Return [X, Y] of the center of cell containing provided text 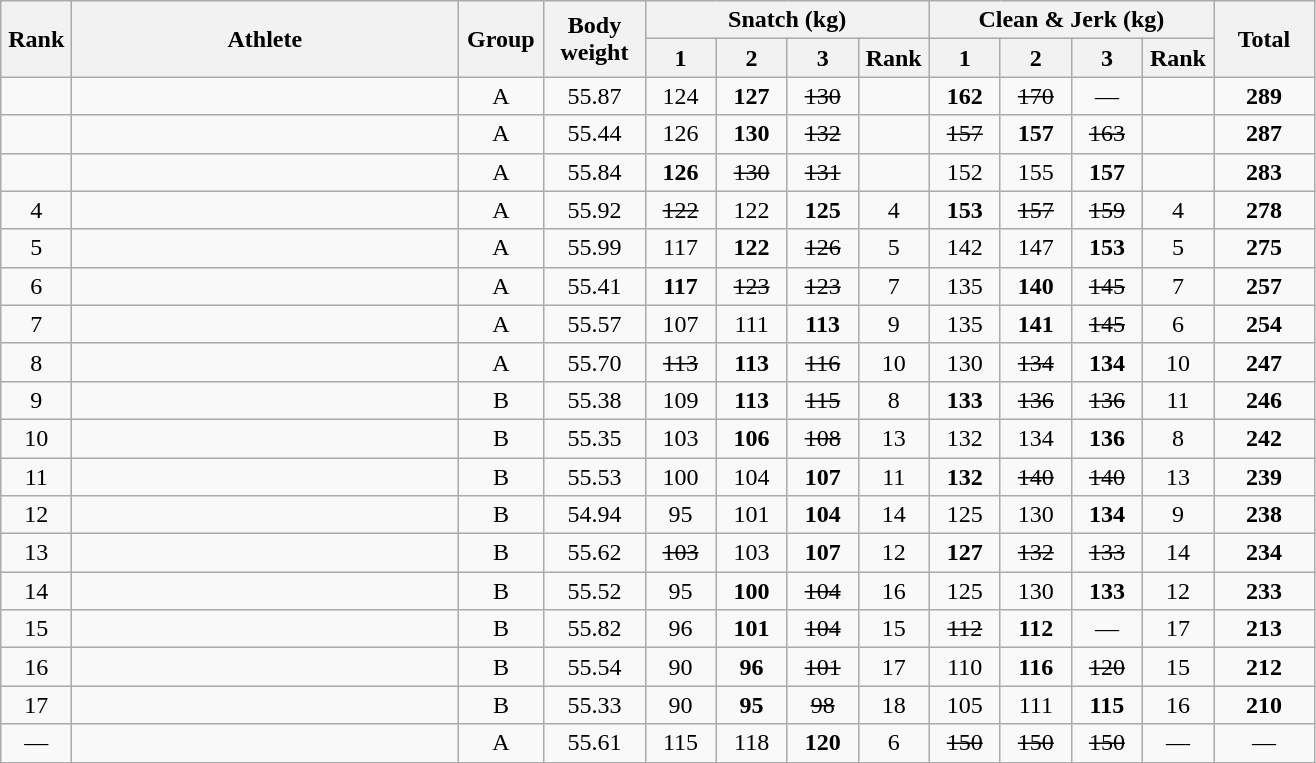
18 [894, 705]
170 [1036, 96]
234 [1264, 553]
118 [752, 743]
254 [1264, 324]
54.94 [594, 515]
55.62 [594, 553]
289 [1264, 96]
55.57 [594, 324]
210 [1264, 705]
Group [501, 39]
55.54 [594, 667]
212 [1264, 667]
Body weight [594, 39]
55.87 [594, 96]
278 [1264, 210]
246 [1264, 400]
55.44 [594, 134]
110 [964, 667]
163 [1106, 134]
55.35 [594, 438]
106 [752, 438]
257 [1264, 286]
55.41 [594, 286]
55.38 [594, 400]
109 [680, 400]
131 [822, 172]
Total [1264, 39]
247 [1264, 362]
152 [964, 172]
239 [1264, 477]
242 [1264, 438]
147 [1036, 248]
55.61 [594, 743]
159 [1106, 210]
287 [1264, 134]
55.33 [594, 705]
55.82 [594, 629]
162 [964, 96]
233 [1264, 591]
55.84 [594, 172]
105 [964, 705]
283 [1264, 172]
238 [1264, 515]
55.92 [594, 210]
141 [1036, 324]
108 [822, 438]
142 [964, 248]
Snatch (kg) [787, 20]
55.53 [594, 477]
155 [1036, 172]
98 [822, 705]
213 [1264, 629]
55.99 [594, 248]
275 [1264, 248]
124 [680, 96]
55.52 [594, 591]
Clean & Jerk (kg) [1071, 20]
55.70 [594, 362]
Athlete [265, 39]
